Pinpoint the cell where the given text exists, returning its [X, Y] midpoint coordinate. 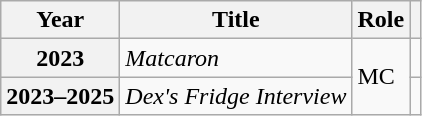
Role [381, 20]
MC [381, 77]
Year [60, 20]
Matcaron [236, 58]
2023 [60, 58]
Dex's Fridge Interview [236, 96]
Title [236, 20]
2023–2025 [60, 96]
